From the cell containing the given text, extract its center point as (x, y) coordinate. 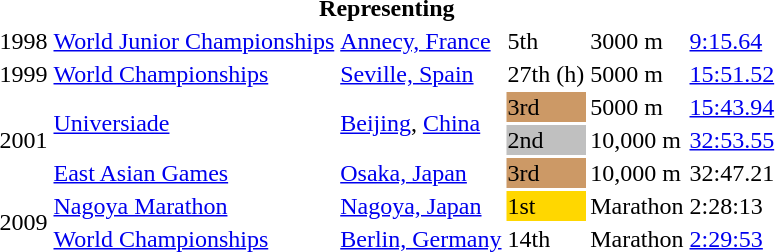
1st (546, 206)
World Championships (194, 74)
Annecy, France (421, 41)
East Asian Games (194, 173)
Nagoya Marathon (194, 206)
Universiade (194, 124)
3000 m (637, 41)
2nd (546, 140)
Seville, Spain (421, 74)
World Junior Championships (194, 41)
5th (546, 41)
Beijing, China (421, 124)
Marathon (637, 206)
27th (h) (546, 74)
Nagoya, Japan (421, 206)
Osaka, Japan (421, 173)
